From the cell containing the given text, extract its center point as [x, y] coordinate. 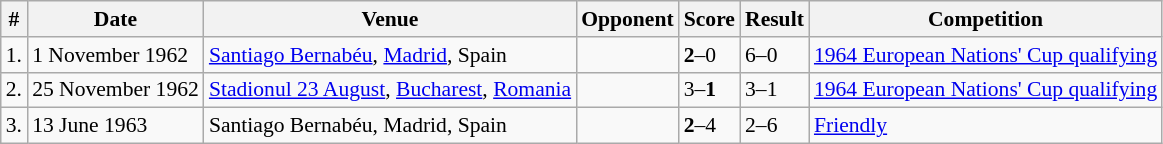
Venue [390, 19]
13 June 1963 [116, 126]
2. [14, 90]
6–0 [774, 55]
1. [14, 55]
Competition [986, 19]
# [14, 19]
2–4 [710, 126]
25 November 1962 [116, 90]
1 November 1962 [116, 55]
Opponent [628, 19]
Date [116, 19]
2–0 [710, 55]
Stadionul 23 August, Bucharest, Romania [390, 90]
2–6 [774, 126]
Result [774, 19]
Score [710, 19]
3. [14, 126]
Friendly [986, 126]
